For the text-containing cell, return its midpoint in (X, Y) coordinate format. 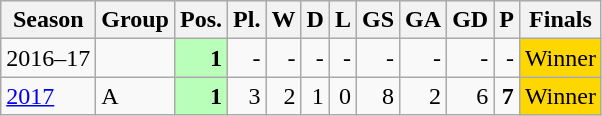
Finals (560, 20)
W (284, 20)
6 (470, 96)
L (342, 20)
8 (378, 96)
7 (507, 96)
A (136, 96)
Pos. (200, 20)
2016–17 (48, 58)
GD (470, 20)
Group (136, 20)
2017 (48, 96)
Season (48, 20)
P (507, 20)
3 (247, 96)
GA (424, 20)
Pl. (247, 20)
0 (342, 96)
GS (378, 20)
D (315, 20)
